Extract the [X, Y] coordinate from the center of the cell holding the provided text.  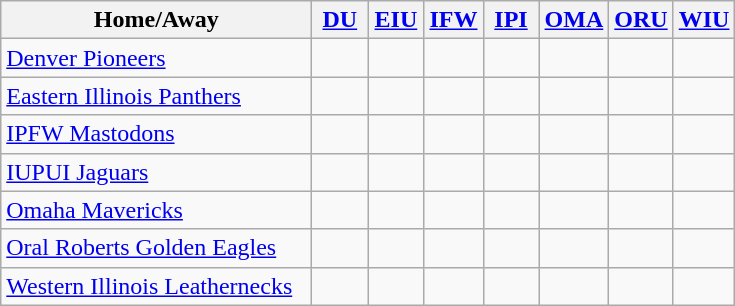
EIU [396, 20]
DU [340, 20]
Home/Away [156, 20]
IUPUI Jaguars [156, 172]
Denver Pioneers [156, 58]
Oral Roberts Golden Eagles [156, 248]
Omaha Mavericks [156, 210]
Western Illinois Leathernecks [156, 286]
OMA [574, 20]
IPI [511, 20]
ORU [641, 20]
IPFW Mastodons [156, 134]
WIU [704, 20]
Eastern Illinois Panthers [156, 96]
IFW [454, 20]
